Pinpoint the cell where the given text exists, returning its [x, y] midpoint coordinate. 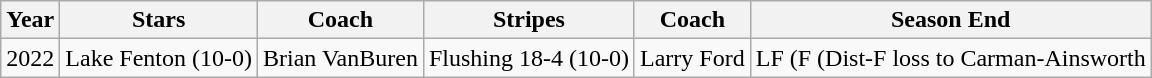
LF (F (Dist-F loss to Carman-Ainsworth [950, 58]
2022 [30, 58]
Brian VanBuren [340, 58]
Year [30, 20]
Larry Ford [692, 58]
Flushing 18-4 (10-0) [528, 58]
Stars [159, 20]
Season End [950, 20]
Stripes [528, 20]
Lake Fenton (10-0) [159, 58]
